Return (x, y) of the center of cell containing provided text 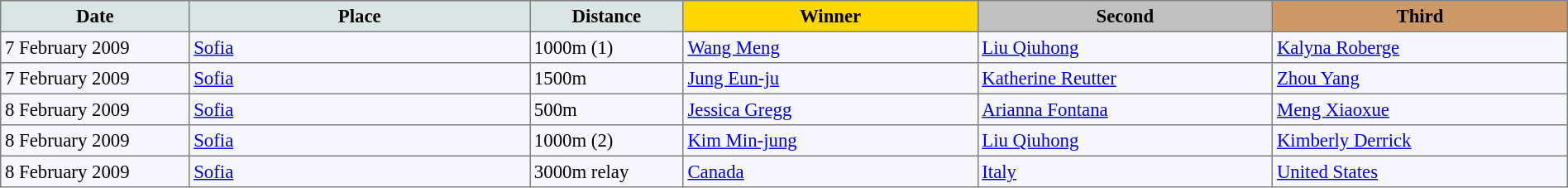
Date (95, 17)
United States (1421, 171)
1500m (607, 79)
Second (1125, 17)
Arianna Fontana (1125, 109)
Kimberly Derrick (1421, 141)
Wang Meng (830, 47)
Winner (830, 17)
Third (1421, 17)
Italy (1125, 171)
Place (360, 17)
Kalyna Roberge (1421, 47)
1000m (1) (607, 47)
Distance (607, 17)
3000m relay (607, 171)
Canada (830, 171)
1000m (2) (607, 141)
500m (607, 109)
Katherine Reutter (1125, 79)
Zhou Yang (1421, 79)
Kim Min-jung (830, 141)
Meng Xiaoxue (1421, 109)
Jessica Gregg (830, 109)
Jung Eun-ju (830, 79)
